Capture the cell that displays the provided text and extract its (X, Y) central coordinate. 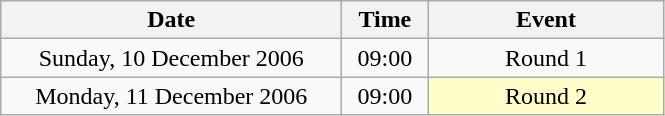
Time (385, 20)
Round 1 (546, 58)
Round 2 (546, 96)
Event (546, 20)
Monday, 11 December 2006 (172, 96)
Sunday, 10 December 2006 (172, 58)
Date (172, 20)
